Locate the cell with the specified text and output its (x, y) center coordinate. 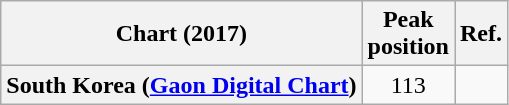
Chart (2017) (182, 34)
Peakposition (408, 34)
113 (408, 85)
Ref. (480, 34)
South Korea (Gaon Digital Chart) (182, 85)
